Search for the cell housing the specified text and yield its (x, y) center coordinate. 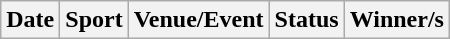
Status (306, 20)
Venue/Event (198, 20)
Sport (94, 20)
Date (30, 20)
Winner/s (396, 20)
